Identify which cell holds the provided text, then report its [x, y] central coordinate. 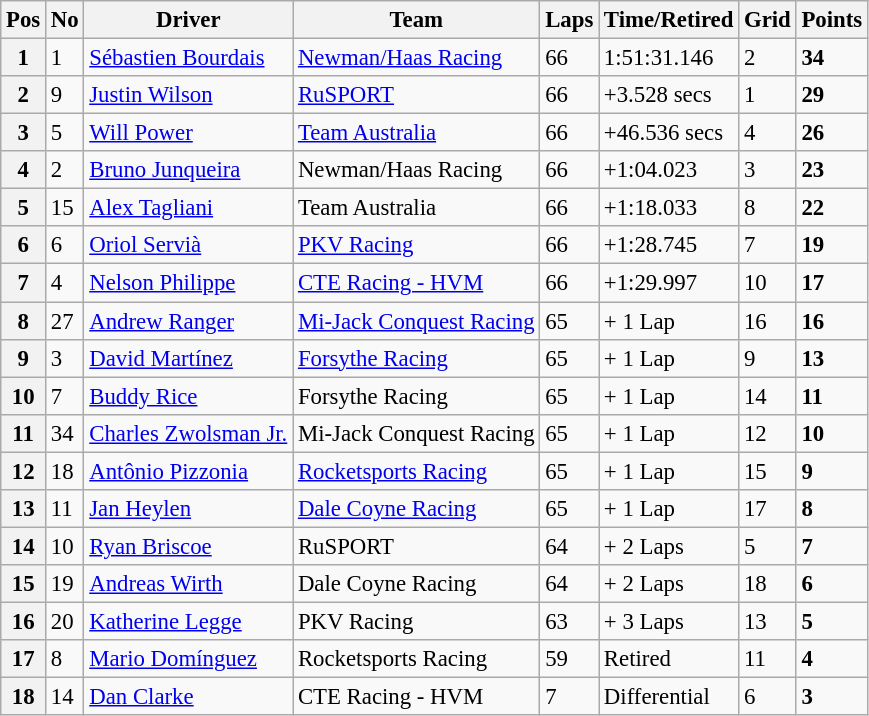
+ 3 Laps [669, 621]
Grid [768, 20]
Sébastien Bourdais [188, 58]
Justin Wilson [188, 95]
Time/Retired [669, 20]
29 [832, 95]
Dan Clarke [188, 697]
Alex Tagliani [188, 208]
Mario Domínguez [188, 659]
27 [65, 321]
Bruno Junqueira [188, 170]
22 [832, 208]
Differential [669, 697]
Oriol Servià [188, 245]
Pos [24, 20]
26 [832, 133]
+1:28.745 [669, 245]
Ryan Briscoe [188, 546]
63 [570, 621]
20 [65, 621]
Laps [570, 20]
Retired [669, 659]
David Martínez [188, 358]
Charles Zwolsman Jr. [188, 433]
+1:04.023 [669, 170]
59 [570, 659]
23 [832, 170]
Jan Heylen [188, 509]
No [65, 20]
+1:29.997 [669, 283]
Andrew Ranger [188, 321]
Andreas Wirth [188, 584]
Katherine Legge [188, 621]
Nelson Philippe [188, 283]
Driver [188, 20]
Team [416, 20]
Points [832, 20]
Antônio Pizzonia [188, 471]
+1:18.033 [669, 208]
Buddy Rice [188, 396]
+46.536 secs [669, 133]
1:51:31.146 [669, 58]
+3.528 secs [669, 95]
Will Power [188, 133]
